Search for the cell housing the specified text and yield its (x, y) center coordinate. 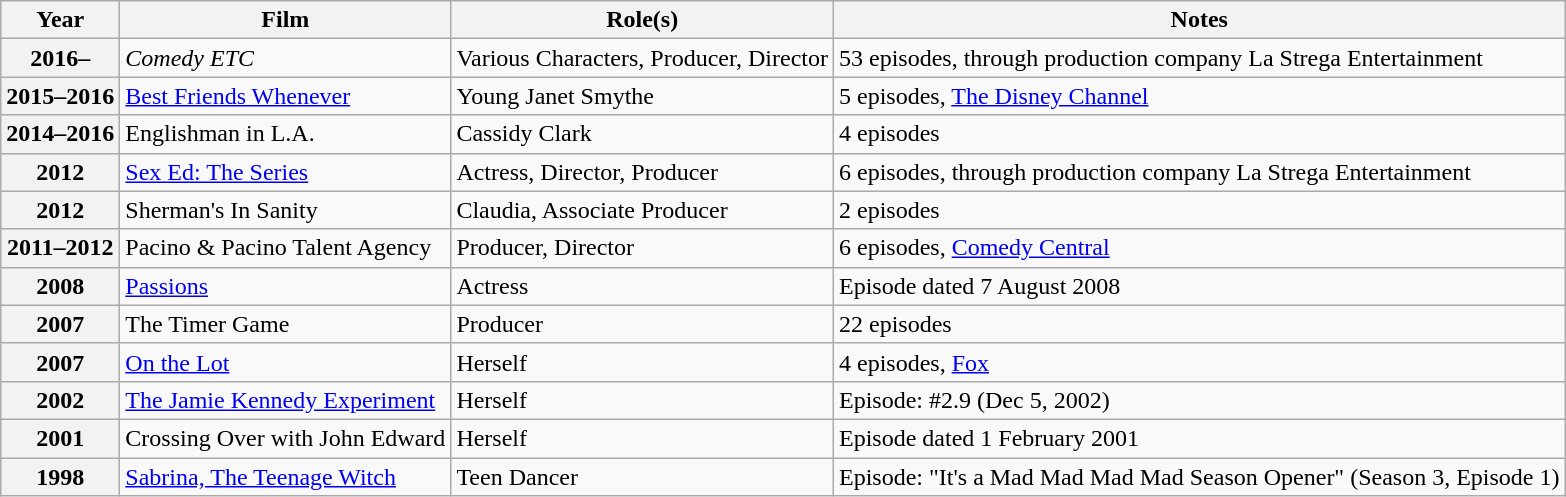
2008 (60, 286)
5 episodes, The Disney Channel (1199, 96)
2001 (60, 438)
2011–2012 (60, 248)
Young Janet Smythe (642, 96)
4 episodes (1199, 134)
4 episodes, Fox (1199, 362)
Episode dated 1 February 2001 (1199, 438)
6 episodes, through production company La Strega Entertainment (1199, 172)
2016– (60, 58)
Comedy ETC (286, 58)
Claudia, Associate Producer (642, 210)
Producer (642, 324)
Role(s) (642, 20)
Englishman in L.A. (286, 134)
Actress (642, 286)
Crossing Over with John Edward (286, 438)
Teen Dancer (642, 477)
Year (60, 20)
Film (286, 20)
2015–2016 (60, 96)
Episode: "It's a Mad Mad Mad Mad Season Opener" (Season 3, Episode 1) (1199, 477)
22 episodes (1199, 324)
The Timer Game (286, 324)
2002 (60, 400)
Sex Ed: The Series (286, 172)
1998 (60, 477)
Various Characters, Producer, Director (642, 58)
Episode dated 7 August 2008 (1199, 286)
2 episodes (1199, 210)
On the Lot (286, 362)
Sherman's In Sanity (286, 210)
Cassidy Clark (642, 134)
Sabrina, The Teenage Witch (286, 477)
Actress, Director, Producer (642, 172)
Best Friends Whenever (286, 96)
6 episodes, Comedy Central (1199, 248)
The Jamie Kennedy Experiment (286, 400)
53 episodes, through production company La Strega Entertainment (1199, 58)
Producer, Director (642, 248)
Passions (286, 286)
Episode: #2.9 (Dec 5, 2002) (1199, 400)
Pacino & Pacino Talent Agency (286, 248)
2014–2016 (60, 134)
Notes (1199, 20)
